Return the [x, y] coordinate for the center point of the cell that contains the specified text.  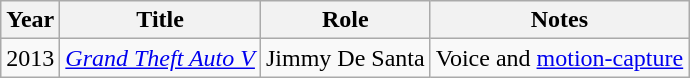
Jimmy De Santa [345, 58]
Role [345, 20]
Voice and motion-capture [560, 58]
Grand Theft Auto V [160, 58]
Title [160, 20]
Year [30, 20]
2013 [30, 58]
Notes [560, 20]
